Output the (x, y) coordinate of the center of the cell containing the given text.  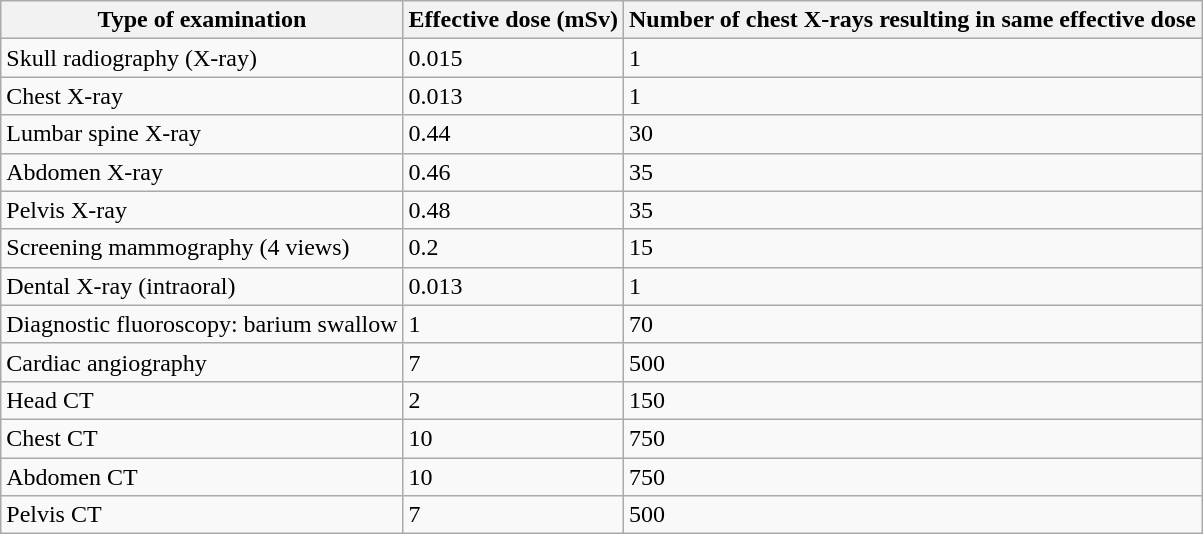
Chest X-ray (202, 96)
30 (912, 134)
150 (912, 400)
Effective dose (mSv) (513, 20)
Head CT (202, 400)
0.015 (513, 58)
Abdomen X-ray (202, 172)
70 (912, 324)
Cardiac angiography (202, 362)
0.44 (513, 134)
Screening mammography (4 views) (202, 248)
Abdomen CT (202, 477)
Pelvis X-ray (202, 210)
0.2 (513, 248)
Number of chest X-rays resulting in same effective dose (912, 20)
Type of examination (202, 20)
0.46 (513, 172)
Pelvis CT (202, 515)
15 (912, 248)
2 (513, 400)
Dental X-ray (intraoral) (202, 286)
Skull radiography (X-ray) (202, 58)
Diagnostic fluoroscopy: barium swallow (202, 324)
Lumbar spine X-ray (202, 134)
0.48 (513, 210)
Chest CT (202, 438)
